Return [X, Y] of the center of cell containing provided text 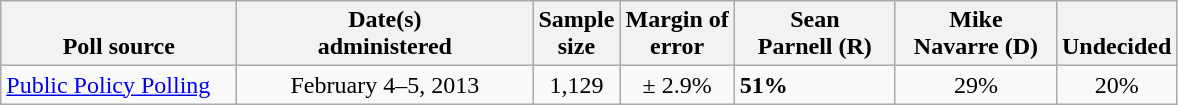
51% [814, 85]
1,129 [576, 85]
20% [1116, 85]
February 4–5, 2013 [385, 85]
± 2.9% [677, 85]
MikeNavarre (D) [976, 34]
Samplesize [576, 34]
29% [976, 85]
Poll source [119, 34]
Margin oferror [677, 34]
Date(s)administered [385, 34]
SeanParnell (R) [814, 34]
Undecided [1116, 34]
Public Policy Polling [119, 85]
